Return the [x, y] coordinate for the center point of the cell that contains the specified text.  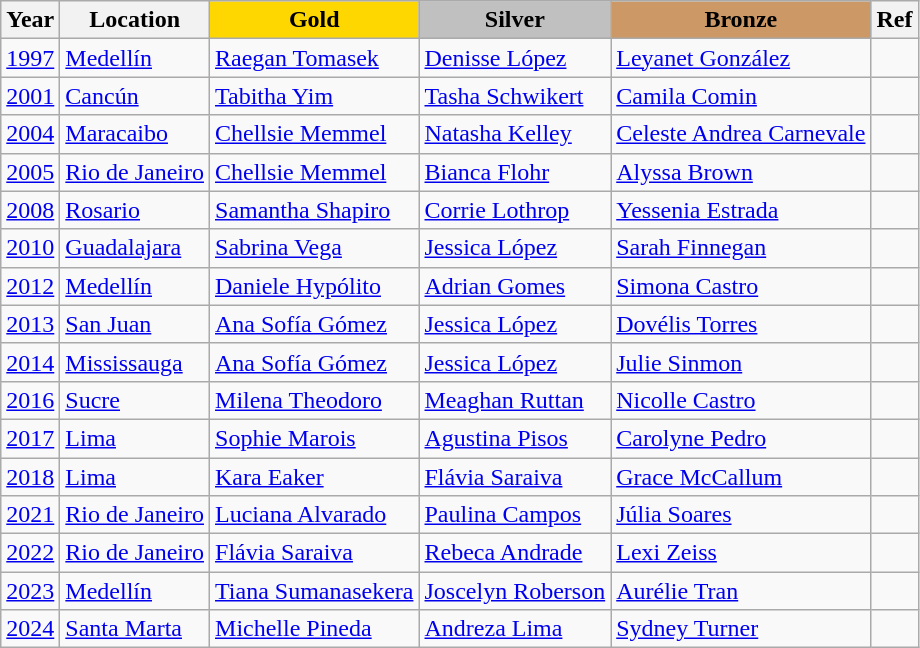
2022 [30, 553]
Tabitha Yim [314, 96]
Camila Comin [741, 96]
Júlia Soares [741, 515]
Sucre [135, 400]
Joscelyn Roberson [515, 591]
Alyssa Brown [741, 172]
Daniele Hypólito [314, 286]
Santa Marta [135, 629]
Simona Castro [741, 286]
2010 [30, 248]
Leyanet González [741, 58]
Sarah Finnegan [741, 248]
Andreza Lima [515, 629]
Dovélis Torres [741, 324]
Nicolle Castro [741, 400]
2004 [30, 134]
Aurélie Tran [741, 591]
Rosario [135, 210]
2016 [30, 400]
2017 [30, 438]
Kara Eaker [314, 477]
2018 [30, 477]
Gold [314, 20]
Denisse López [515, 58]
2008 [30, 210]
2021 [30, 515]
2012 [30, 286]
2013 [30, 324]
Year [30, 20]
Paulina Campos [515, 515]
Tasha Schwikert [515, 96]
1997 [30, 58]
Silver [515, 20]
Adrian Gomes [515, 286]
Sabrina Vega [314, 248]
Lexi Zeiss [741, 553]
2014 [30, 362]
Ref [894, 20]
San Juan [135, 324]
Milena Theodoro [314, 400]
Michelle Pineda [314, 629]
Samantha Shapiro [314, 210]
Agustina Pisos [515, 438]
Bianca Flohr [515, 172]
Location [135, 20]
2005 [30, 172]
Grace McCallum [741, 477]
Sophie Marois [314, 438]
Rebeca Andrade [515, 553]
Julie Sinmon [741, 362]
Raegan Tomasek [314, 58]
Celeste Andrea Carnevale [741, 134]
2001 [30, 96]
Carolyne Pedro [741, 438]
Yessenia Estrada [741, 210]
Natasha Kelley [515, 134]
Tiana Sumanasekera [314, 591]
Meaghan Ruttan [515, 400]
Luciana Alvarado [314, 515]
2024 [30, 629]
Maracaibo [135, 134]
Guadalajara [135, 248]
Mississauga [135, 362]
Corrie Lothrop [515, 210]
Sydney Turner [741, 629]
Cancún [135, 96]
2023 [30, 591]
Bronze [741, 20]
